From the cell containing the given text, extract its center point as (x, y) coordinate. 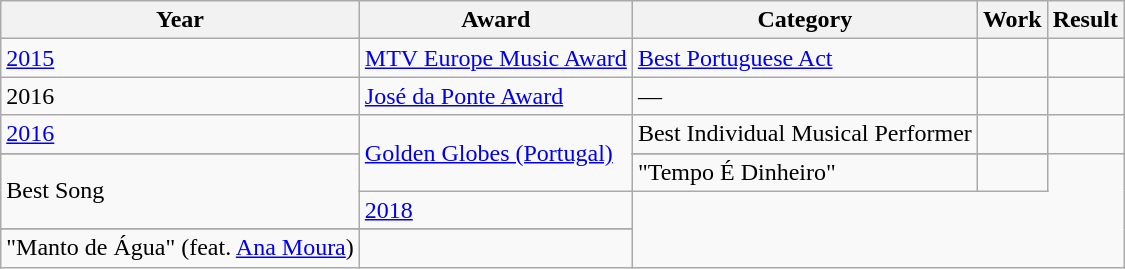
Year (180, 20)
José da Ponte Award (496, 96)
Best Portuguese Act (804, 58)
MTV Europe Music Award (496, 58)
2018 (496, 210)
Best Individual Musical Performer (804, 134)
Best Song (180, 191)
Golden Globes (Portugal) (496, 153)
Work (1012, 20)
Award (496, 20)
Result (1085, 20)
— (804, 96)
2015 (180, 58)
Category (804, 20)
"Manto de Água" (feat. Ana Moura) (180, 248)
"Tempo É Dinheiro" (804, 172)
